From the cell containing the given text, extract its center point as (X, Y) coordinate. 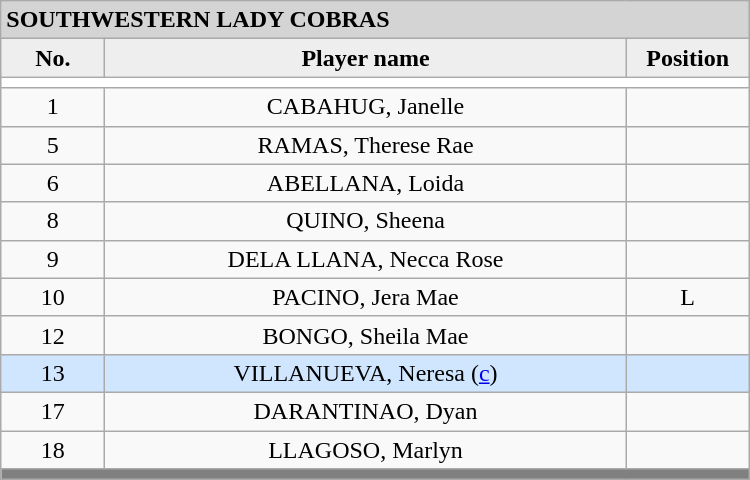
PACINO, Jera Mae (366, 297)
1 (53, 107)
SOUTHWESTERN LADY COBRAS (375, 20)
No. (53, 58)
DARANTINAO, Dyan (366, 411)
CABAHUG, Janelle (366, 107)
BONGO, Sheila Mae (366, 335)
DELA LLANA, Necca Rose (366, 259)
12 (53, 335)
QUINO, Sheena (366, 221)
8 (53, 221)
10 (53, 297)
13 (53, 373)
LLAGOSO, Marlyn (366, 449)
6 (53, 183)
9 (53, 259)
RAMAS, Therese Rae (366, 145)
18 (53, 449)
5 (53, 145)
ABELLANA, Loida (366, 183)
VILLANUEVA, Neresa (c) (366, 373)
Player name (366, 58)
17 (53, 411)
L (688, 297)
Position (688, 58)
